Detect which cell encompasses the target text, then output its [x, y] center coordinate. 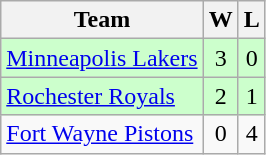
4 [252, 134]
1 [252, 96]
3 [220, 58]
L [252, 20]
Fort Wayne Pistons [102, 134]
Rochester Royals [102, 96]
Minneapolis Lakers [102, 58]
2 [220, 96]
Team [102, 20]
W [220, 20]
